Scan for the cell matching the given text and deliver its (X, Y) coordinate at center. 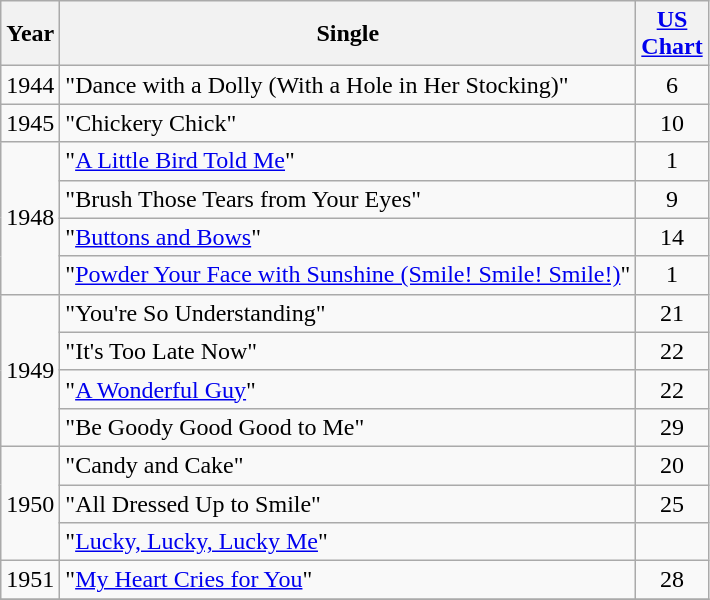
21 (672, 313)
9 (672, 199)
1949 (30, 370)
29 (672, 427)
20 (672, 465)
"Dance with a Dolly (With a Hole in Her Stocking)" (348, 85)
1951 (30, 580)
"It's Too Late Now" (348, 351)
14 (672, 237)
"Lucky, Lucky, Lucky Me" (348, 542)
"Be Goody Good Good to Me" (348, 427)
"You're So Understanding" (348, 313)
"All Dressed Up to Smile" (348, 503)
"Powder Your Face with Sunshine (Smile! Smile! Smile!)" (348, 275)
"A Wonderful Guy" (348, 389)
"Candy and Cake" (348, 465)
25 (672, 503)
1944 (30, 85)
"Chickery Chick" (348, 123)
28 (672, 580)
Year (30, 34)
"A Little Bird Told Me" (348, 161)
Single (348, 34)
6 (672, 85)
"Buttons and Bows" (348, 237)
USChart (672, 34)
"Brush Those Tears from Your Eyes" (348, 199)
10 (672, 123)
"My Heart Cries for You" (348, 580)
1945 (30, 123)
1950 (30, 503)
1948 (30, 218)
